For the text-containing cell, return its midpoint in [X, Y] coordinate format. 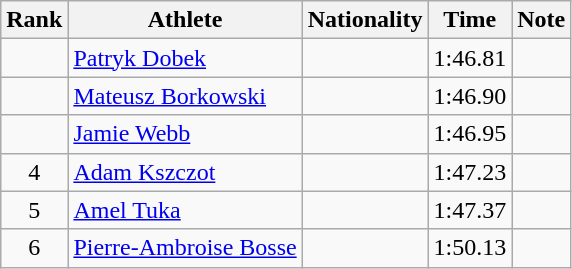
Rank [34, 20]
Patryk Dobek [185, 58]
1:50.13 [470, 248]
1:47.37 [470, 210]
4 [34, 172]
1:47.23 [470, 172]
Nationality [365, 20]
1:46.95 [470, 134]
Time [470, 20]
Jamie Webb [185, 134]
1:46.90 [470, 96]
Athlete [185, 20]
Amel Tuka [185, 210]
Note [542, 20]
5 [34, 210]
Adam Kszczot [185, 172]
Mateusz Borkowski [185, 96]
Pierre-Ambroise Bosse [185, 248]
6 [34, 248]
1:46.81 [470, 58]
